Extract the (X, Y) coordinate from the center of the cell holding the provided text.  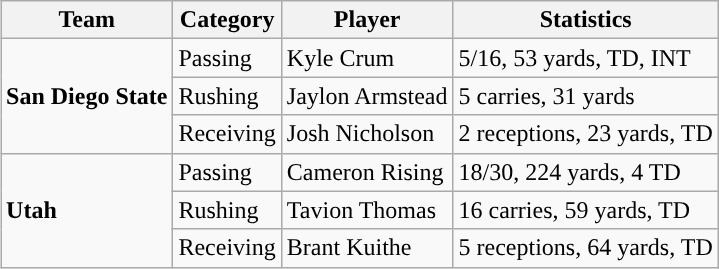
Statistics (586, 20)
5 receptions, 64 yards, TD (586, 248)
Josh Nicholson (367, 134)
Player (367, 20)
Kyle Crum (367, 58)
Team (87, 20)
18/30, 224 yards, 4 TD (586, 172)
16 carries, 59 yards, TD (586, 210)
Brant Kuithe (367, 248)
Jaylon Armstead (367, 96)
Tavion Thomas (367, 210)
Category (227, 20)
5 carries, 31 yards (586, 96)
Utah (87, 210)
5/16, 53 yards, TD, INT (586, 58)
2 receptions, 23 yards, TD (586, 134)
San Diego State (87, 96)
Cameron Rising (367, 172)
